For the text-containing cell, return its midpoint in (x, y) coordinate format. 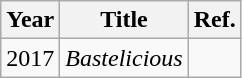
Bastelicious (124, 58)
Ref. (214, 20)
Year (30, 20)
2017 (30, 58)
Title (124, 20)
